Output the (X, Y) coordinate of the center of the cell containing the given text.  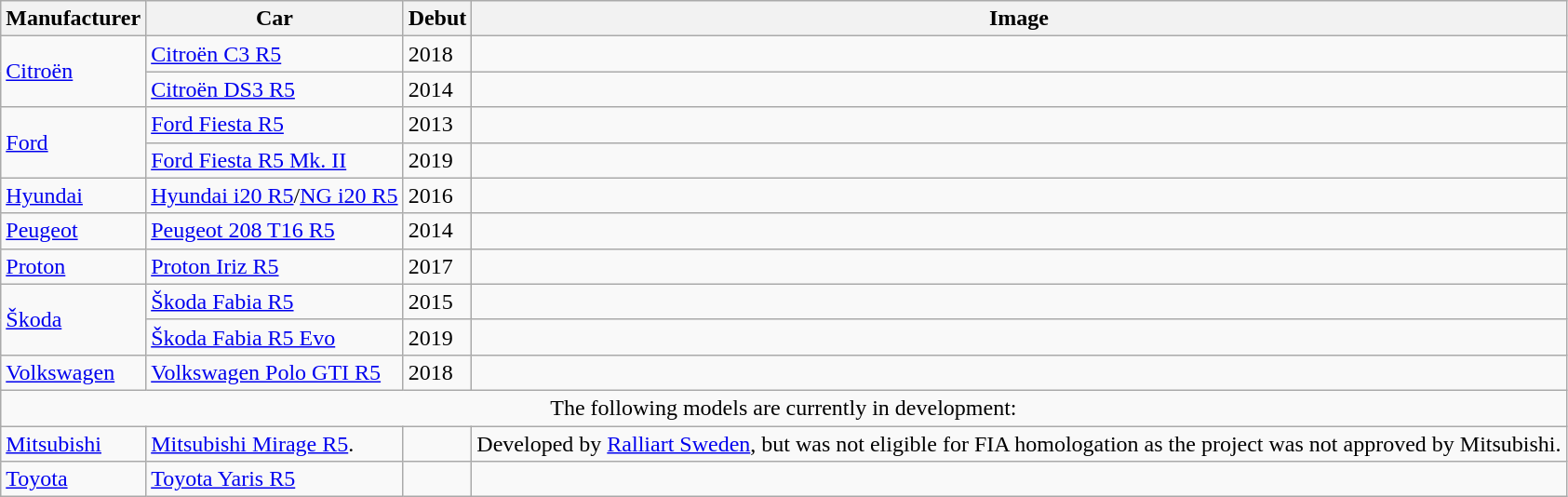
Debut (437, 19)
Toyota Yaris R5 (275, 479)
Ford Fiesta R5 Mk. II (275, 160)
Ford Fiesta R5 (275, 125)
Hyundai (74, 195)
2016 (437, 195)
Peugeot (74, 231)
Volkswagen Polo GTI R5 (275, 372)
Image (1019, 19)
Car (275, 19)
Citroën DS3 R5 (275, 89)
Manufacturer (74, 19)
2015 (437, 302)
Peugeot 208 T16 R5 (275, 231)
The following models are currently in development: (784, 408)
Hyundai i20 R5/NG i20 R5 (275, 195)
Proton Iriz R5 (275, 266)
Mitsubishi (74, 444)
2013 (437, 125)
Developed by Ralliart Sweden, but was not eligible for FIA homologation as the project was not approved by Mitsubishi. (1019, 444)
Škoda Fabia R5 Evo (275, 337)
Mitsubishi Mirage R5. (275, 444)
2017 (437, 266)
Toyota (74, 479)
Škoda (74, 319)
Volkswagen (74, 372)
Ford (74, 142)
Škoda Fabia R5 (275, 302)
Proton (74, 266)
Citroën (74, 72)
Citroën C3 R5 (275, 54)
